Extract the (x, y) coordinate from the center of the cell holding the provided text.  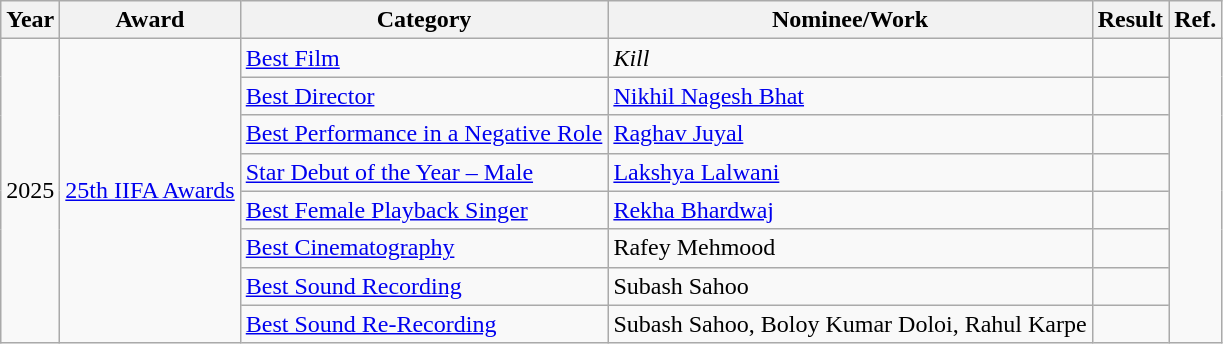
Award (150, 20)
Subash Sahoo, Boloy Kumar Doloi, Rahul Karpe (850, 324)
Rafey Mehmood (850, 248)
25th IIFA Awards (150, 191)
Best Female Playback Singer (424, 210)
Kill (850, 58)
2025 (30, 191)
Rekha Bhardwaj (850, 210)
Subash Sahoo (850, 286)
Raghav Juyal (850, 134)
Best Cinematography (424, 248)
Best Sound Re-Recording (424, 324)
Result (1130, 20)
Nikhil Nagesh Bhat (850, 96)
Year (30, 20)
Best Film (424, 58)
Category (424, 20)
Best Director (424, 96)
Lakshya Lalwani (850, 172)
Ref. (1196, 20)
Best Sound Recording (424, 286)
Best Performance in a Negative Role (424, 134)
Star Debut of the Year – Male (424, 172)
Nominee/Work (850, 20)
